Output the (X, Y) coordinate of the center of the cell containing the given text.  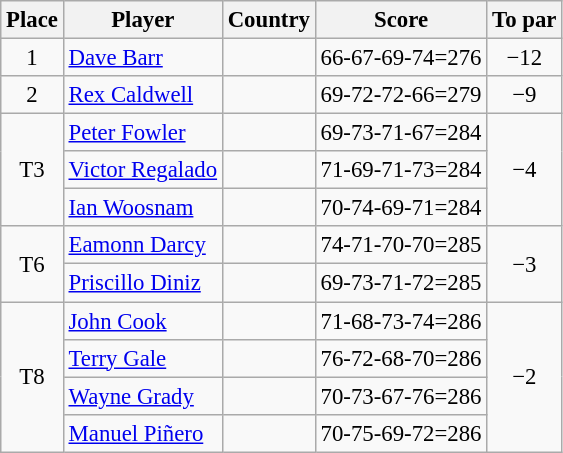
Terry Gale (142, 358)
John Cook (142, 321)
−3 (524, 264)
Dave Barr (142, 58)
−4 (524, 170)
70-73-67-76=286 (401, 396)
Country (268, 20)
69-73-71-67=284 (401, 133)
70-74-69-71=284 (401, 208)
69-73-71-72=285 (401, 283)
Player (142, 20)
Score (401, 20)
T6 (32, 264)
−12 (524, 58)
Place (32, 20)
76-72-68-70=286 (401, 358)
Rex Caldwell (142, 95)
Ian Woosnam (142, 208)
Eamonn Darcy (142, 245)
Victor Regalado (142, 170)
71-69-71-73=284 (401, 170)
Peter Fowler (142, 133)
T3 (32, 170)
1 (32, 58)
70-75-69-72=286 (401, 433)
Wayne Grady (142, 396)
71-68-73-74=286 (401, 321)
2 (32, 95)
Priscillo Diniz (142, 283)
−2 (524, 377)
Manuel Piñero (142, 433)
74-71-70-70=285 (401, 245)
T8 (32, 377)
−9 (524, 95)
66-67-69-74=276 (401, 58)
69-72-72-66=279 (401, 95)
To par (524, 20)
